Return (X, Y) of the center of cell containing provided text 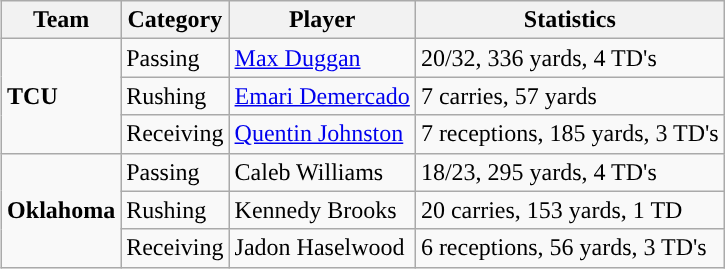
6 receptions, 56 yards, 3 TD's (570, 248)
Player (322, 20)
Oklahoma (62, 210)
Quentin Johnston (322, 134)
Kennedy Brooks (322, 210)
Caleb Williams (322, 172)
TCU (62, 96)
7 receptions, 185 yards, 3 TD's (570, 134)
Jadon Haselwood (322, 248)
7 carries, 57 yards (570, 96)
Statistics (570, 20)
20/32, 336 yards, 4 TD's (570, 58)
20 carries, 153 yards, 1 TD (570, 210)
Team (62, 20)
18/23, 295 yards, 4 TD's (570, 172)
Category (175, 20)
Max Duggan (322, 58)
Emari Demercado (322, 96)
